Scan for the cell matching the given text and deliver its [x, y] coordinate at center. 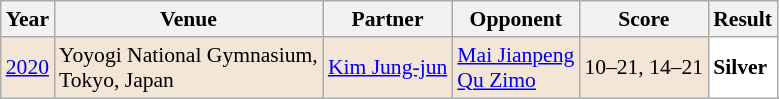
Yoyogi National Gymnasium,Tokyo, Japan [188, 68]
Venue [188, 19]
Mai Jianpeng Qu Zimo [516, 68]
Result [742, 19]
Silver [742, 68]
10–21, 14–21 [644, 68]
Score [644, 19]
Partner [388, 19]
Kim Jung-jun [388, 68]
Year [28, 19]
2020 [28, 68]
Opponent [516, 19]
